Output the [x, y] coordinate of the center of the cell containing the given text.  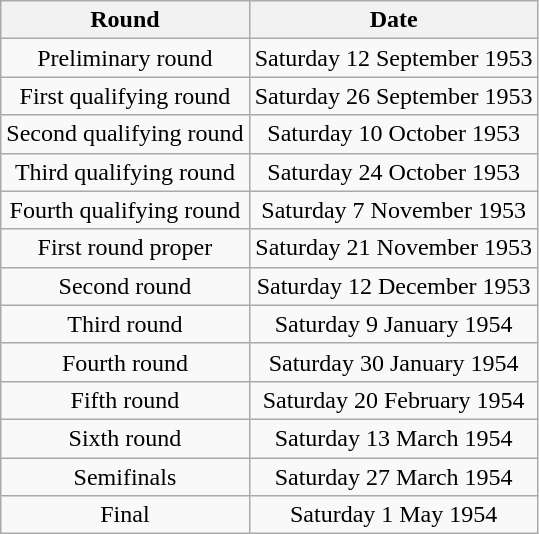
First qualifying round [125, 96]
Saturday 1 May 1954 [394, 515]
Saturday 24 October 1953 [394, 172]
Date [394, 20]
Saturday 21 November 1953 [394, 248]
Second round [125, 286]
Saturday 13 March 1954 [394, 438]
Preliminary round [125, 58]
Round [125, 20]
Saturday 7 November 1953 [394, 210]
Saturday 12 December 1953 [394, 286]
Saturday 27 March 1954 [394, 477]
Saturday 26 September 1953 [394, 96]
Saturday 30 January 1954 [394, 362]
Fourth round [125, 362]
Fifth round [125, 400]
Saturday 10 October 1953 [394, 134]
Saturday 12 September 1953 [394, 58]
Third round [125, 324]
First round proper [125, 248]
Final [125, 515]
Saturday 9 January 1954 [394, 324]
Saturday 20 February 1954 [394, 400]
Second qualifying round [125, 134]
Sixth round [125, 438]
Semifinals [125, 477]
Third qualifying round [125, 172]
Fourth qualifying round [125, 210]
